Capture the cell that displays the provided text and extract its (x, y) central coordinate. 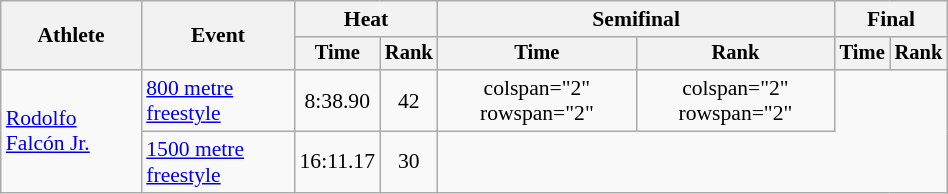
8:38.90 (338, 100)
Heat (366, 19)
Athlete (72, 36)
1500 metre freestyle (218, 162)
800 metre freestyle (218, 100)
Event (218, 36)
16:11.17 (338, 162)
42 (409, 100)
Rodolfo Falcón Jr. (72, 131)
Final (892, 19)
Semifinal (636, 19)
30 (409, 162)
